Extract the [X, Y] coordinate from the center of the cell holding the provided text.  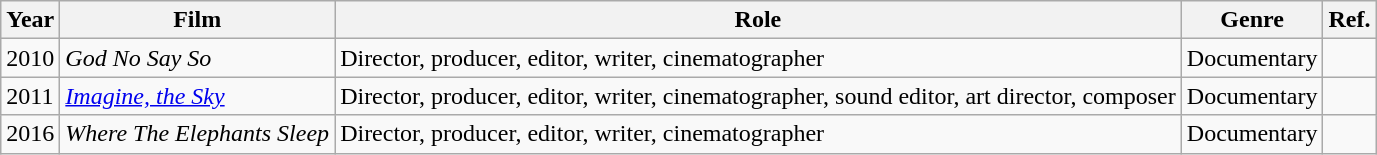
Role [758, 20]
God No Say So [198, 58]
2011 [30, 96]
Imagine, the Sky [198, 96]
2010 [30, 58]
Where The Elephants Sleep [198, 134]
Director, producer, editor, writer, cinematographer, sound editor, art director, composer [758, 96]
Genre [1252, 20]
Film [198, 20]
Ref. [1350, 20]
Year [30, 20]
2016 [30, 134]
